Provide the (X, Y) coordinate of the cell's center where the given text is located.  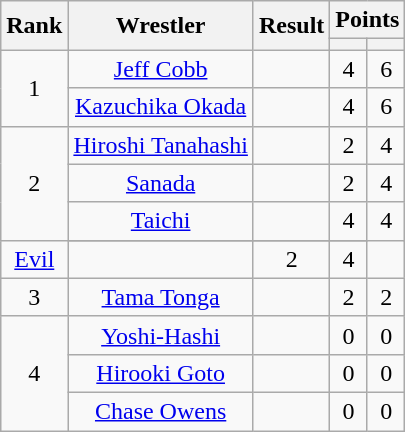
Sanada (161, 183)
Tama Tonga (161, 297)
Wrestler (161, 26)
Hirooki Goto (161, 373)
Chase Owens (161, 411)
Taichi (161, 221)
Evil (34, 259)
Rank (34, 26)
Result (291, 26)
Jeff Cobb (161, 69)
Yoshi-Hashi (161, 335)
Kazuchika Okada (161, 107)
3 (34, 297)
1 (34, 88)
Points (368, 20)
Hiroshi Tanahashi (161, 145)
